Scan for the cell matching the given text and deliver its [X, Y] coordinate at center. 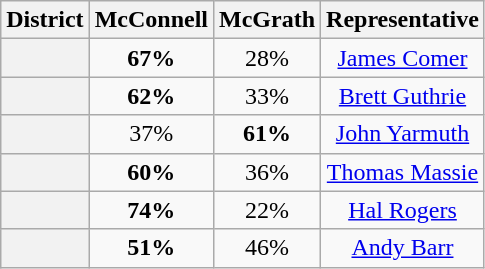
Thomas Massie [403, 172]
Brett Guthrie [403, 96]
33% [266, 96]
74% [151, 210]
District [45, 20]
McConnell [151, 20]
22% [266, 210]
28% [266, 58]
Hal Rogers [403, 210]
62% [151, 96]
67% [151, 58]
37% [151, 134]
James Comer [403, 58]
John Yarmuth [403, 134]
McGrath [266, 20]
Andy Barr [403, 248]
51% [151, 248]
61% [266, 134]
Representative [403, 20]
60% [151, 172]
46% [266, 248]
36% [266, 172]
